Capture the cell that displays the provided text and extract its (x, y) central coordinate. 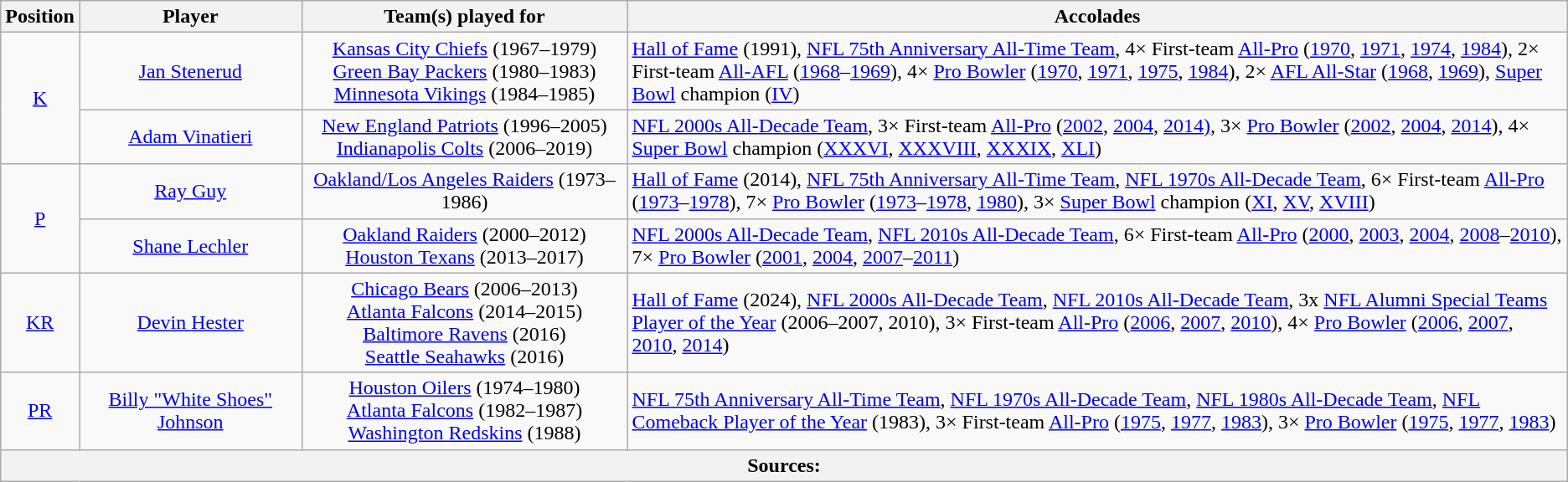
Shane Lechler (190, 246)
P (40, 218)
Chicago Bears (2006–2013)Atlanta Falcons (2014–2015)Baltimore Ravens (2016)Seattle Seahawks (2016) (464, 323)
Player (190, 17)
Position (40, 17)
Adam Vinatieri (190, 137)
NFL 2000s All-Decade Team, NFL 2010s All-Decade Team, 6× First-team All-Pro (2000, 2003, 2004, 2008–2010), 7× Pro Bowler (2001, 2004, 2007–2011) (1097, 246)
Jan Stenerud (190, 71)
KR (40, 323)
Sources: (784, 465)
Accolades (1097, 17)
Oakland Raiders (2000–2012)Houston Texans (2013–2017) (464, 246)
Houston Oilers (1974–1980)Atlanta Falcons (1982–1987)Washington Redskins (1988) (464, 411)
K (40, 99)
Devin Hester (190, 323)
Oakland/Los Angeles Raiders (1973–1986) (464, 191)
PR (40, 411)
Kansas City Chiefs (1967–1979)Green Bay Packers (1980–1983)Minnesota Vikings (1984–1985) (464, 71)
Ray Guy (190, 191)
New England Patriots (1996–2005)Indianapolis Colts (2006–2019) (464, 137)
Team(s) played for (464, 17)
Billy "White Shoes" Johnson (190, 411)
